Extract the (X, Y) coordinate from the center of the cell holding the provided text.  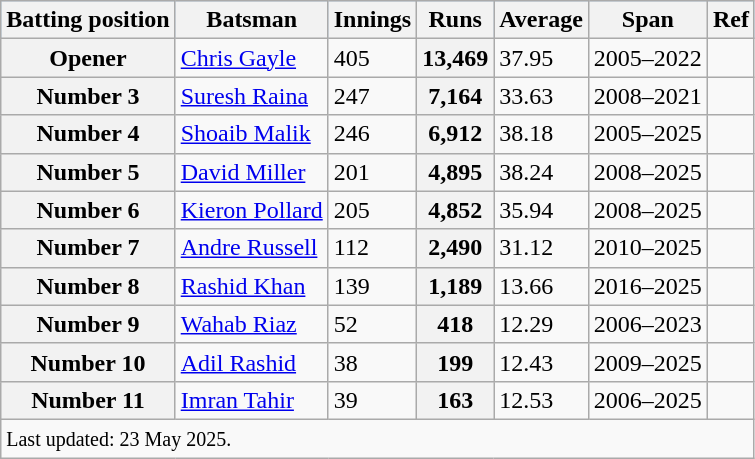
38 (372, 362)
6,912 (456, 134)
David Miller (252, 172)
405 (372, 58)
2010–2025 (648, 248)
Wahab Riaz (252, 324)
Number 4 (88, 134)
163 (456, 400)
Span (648, 20)
Suresh Raina (252, 96)
7,164 (456, 96)
Chris Gayle (252, 58)
2005–2022 (648, 58)
Number 11 (88, 400)
Number 9 (88, 324)
Number 6 (88, 210)
13.66 (542, 286)
12.53 (542, 400)
Number 10 (88, 362)
Imran Tahir (252, 400)
12.43 (542, 362)
Batsman (252, 20)
Last updated: 23 May 2025. (378, 438)
418 (456, 324)
38.18 (542, 134)
Number 3 (88, 96)
139 (372, 286)
2,490 (456, 248)
1,189 (456, 286)
Rashid Khan (252, 286)
Ref (730, 20)
Innings (372, 20)
205 (372, 210)
2008–2021 (648, 96)
199 (456, 362)
246 (372, 134)
Opener (88, 58)
Batting position (88, 20)
2009–2025 (648, 362)
Shoaib Malik (252, 134)
13,469 (456, 58)
Number 8 (88, 286)
35.94 (542, 210)
4,852 (456, 210)
Runs (456, 20)
112 (372, 248)
Adil Rashid (252, 362)
201 (372, 172)
2006–2023 (648, 324)
2016–2025 (648, 286)
2005–2025 (648, 134)
4,895 (456, 172)
Kieron Pollard (252, 210)
2006–2025 (648, 400)
Number 5 (88, 172)
33.63 (542, 96)
Andre Russell (252, 248)
12.29 (542, 324)
31.12 (542, 248)
52 (372, 324)
247 (372, 96)
38.24 (542, 172)
Average (542, 20)
Number 7 (88, 248)
37.95 (542, 58)
39 (372, 400)
